Return the [X, Y] coordinate for the center point of the cell that contains the specified text.  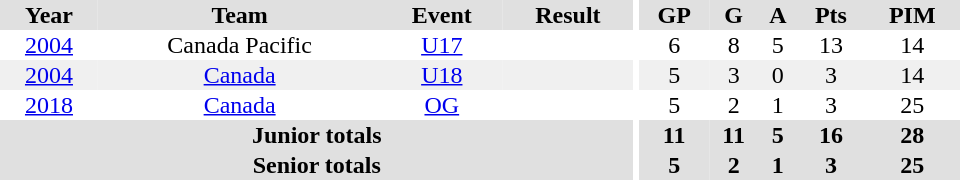
Pts [830, 15]
8 [734, 45]
Event [442, 15]
U17 [442, 45]
Canada Pacific [240, 45]
G [734, 15]
A [778, 15]
Senior totals [317, 165]
PIM [912, 15]
6 [674, 45]
U18 [442, 75]
OG [442, 105]
Team [240, 15]
Junior totals [317, 135]
0 [778, 75]
GP [674, 15]
Year [49, 15]
16 [830, 135]
13 [830, 45]
Result [568, 15]
2018 [49, 105]
28 [912, 135]
